Locate the cell with the specified text and output its [X, Y] center coordinate. 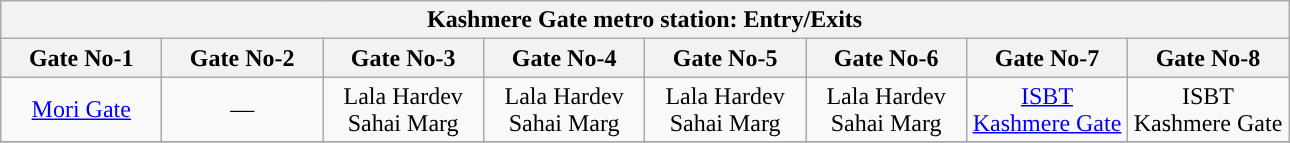
Mori Gate [82, 110]
Kashmere Gate metro station: Entry/Exits [645, 20]
Gate No-2 [242, 58]
Gate No-5 [726, 58]
Gate No-7 [1048, 58]
— [242, 110]
Gate No-1 [82, 58]
Gate No-3 [404, 58]
Gate No-8 [1208, 58]
Gate No-6 [886, 58]
Gate No-4 [564, 58]
